For the text-containing cell, return its midpoint in (x, y) coordinate format. 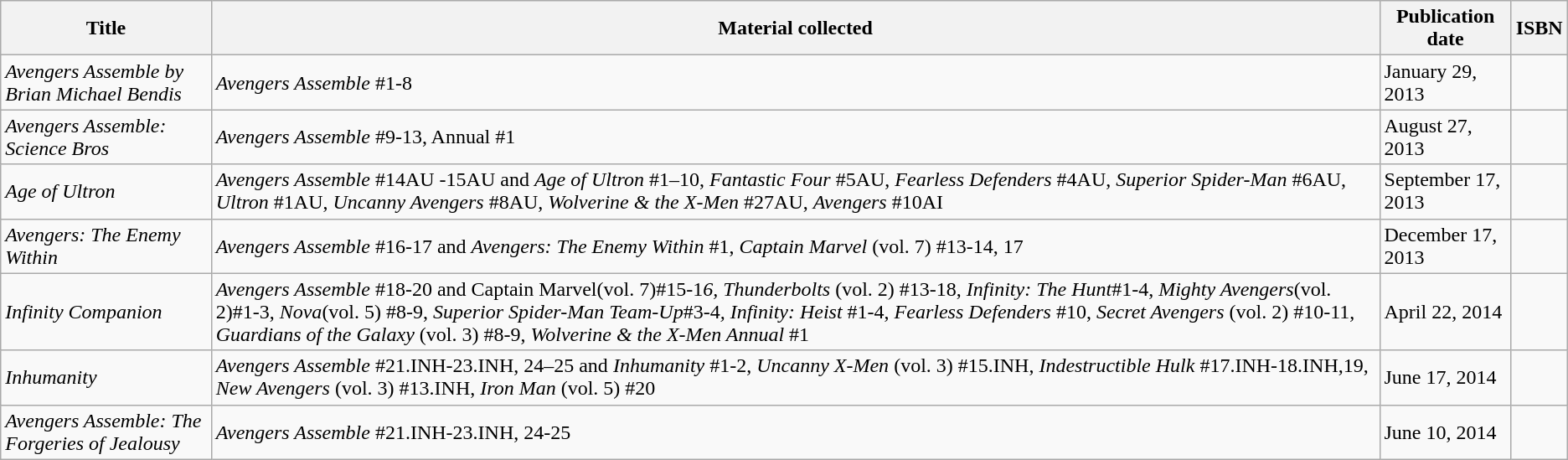
Publication date (1446, 28)
Avengers Assemble: The Forgeries of Jealousy (106, 432)
Avengers Assemble #9-13, Annual #1 (796, 137)
December 17, 2013 (1446, 246)
Inhumanity (106, 377)
Title (106, 28)
January 29, 2013 (1446, 82)
Avengers Assemble by Brian Michael Bendis (106, 82)
ISBN (1540, 28)
September 17, 2013 (1446, 191)
Infinity Companion (106, 312)
Avengers: The Enemy Within (106, 246)
Avengers Assemble #16-17 and Avengers: The Enemy Within #1, Captain Marvel (vol. 7) #13-14, 17 (796, 246)
Age of Ultron (106, 191)
Material collected (796, 28)
Avengers Assemble #1-8 (796, 82)
April 22, 2014 (1446, 312)
June 17, 2014 (1446, 377)
Avengers Assemble: Science Bros (106, 137)
August 27, 2013 (1446, 137)
June 10, 2014 (1446, 432)
Avengers Assemble #21.INH-23.INH, 24-25 (796, 432)
